From the cell containing the given text, extract its center point as [x, y] coordinate. 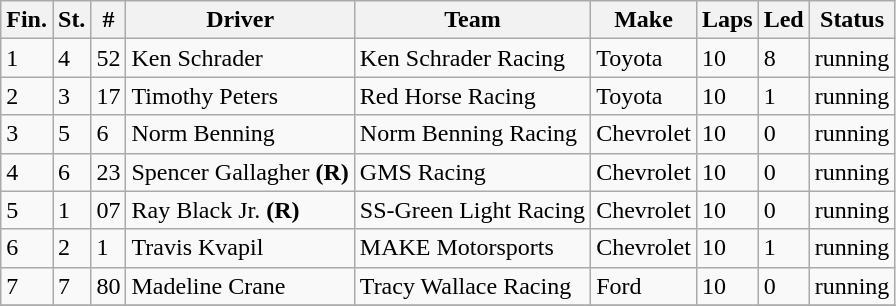
52 [108, 58]
Red Horse Racing [472, 96]
80 [108, 286]
SS-Green Light Racing [472, 210]
MAKE Motorsports [472, 248]
8 [784, 58]
Travis Kvapil [240, 248]
17 [108, 96]
Ray Black Jr. (R) [240, 210]
Timothy Peters [240, 96]
Ford [644, 286]
Make [644, 20]
Norm Benning [240, 134]
Driver [240, 20]
Norm Benning Racing [472, 134]
Tracy Wallace Racing [472, 286]
Status [852, 20]
23 [108, 172]
Laps [727, 20]
Spencer Gallagher (R) [240, 172]
07 [108, 210]
Led [784, 20]
# [108, 20]
Team [472, 20]
GMS Racing [472, 172]
Ken Schrader [240, 58]
Ken Schrader Racing [472, 58]
Madeline Crane [240, 286]
St. [71, 20]
Fin. [27, 20]
